Return the [x, y] coordinate for the center point of the cell that contains the specified text.  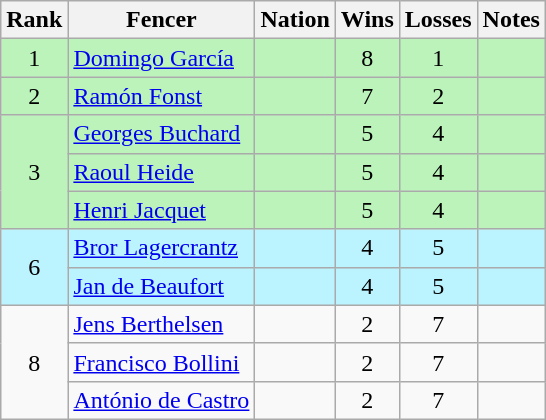
António de Castro [162, 400]
Ramón Fonst [162, 96]
Francisco Bollini [162, 362]
Notes [511, 20]
6 [34, 267]
Bror Lagercrantz [162, 248]
Jens Berthelsen [162, 324]
Fencer [162, 20]
Rank [34, 20]
Georges Buchard [162, 134]
Domingo García [162, 58]
Nation [295, 20]
Losses [438, 20]
Henri Jacquet [162, 210]
Wins [367, 20]
Jan de Beaufort [162, 286]
Raoul Heide [162, 172]
3 [34, 172]
